Return the [X, Y] coordinate for the center point of the cell that contains the specified text.  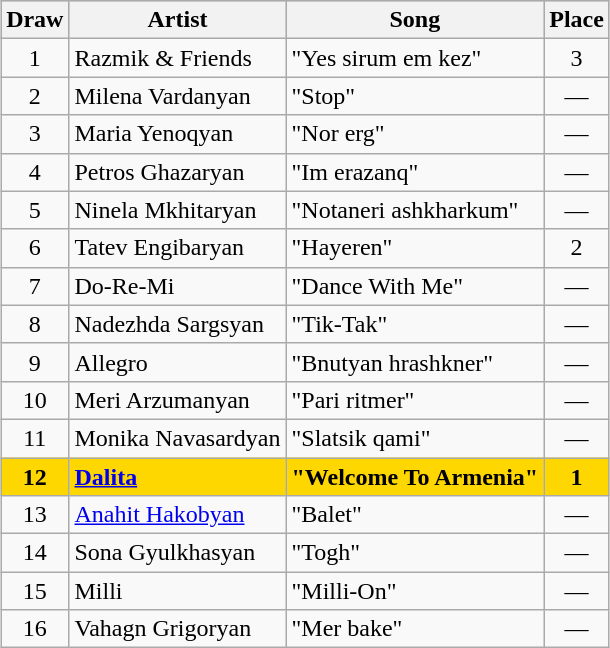
16 [35, 629]
9 [35, 362]
8 [35, 324]
Vahagn Grigoryan [178, 629]
"Stop" [415, 96]
"Togh" [415, 553]
Tatev Engibaryan [178, 248]
12 [35, 477]
15 [35, 591]
Dalita [178, 477]
Place [577, 20]
Milena Vardanyan [178, 96]
Draw [35, 20]
Anahit Hakobyan [178, 515]
"Pari ritmer" [415, 400]
Nadezhda Sargsyan [178, 324]
Ninela Mkhitaryan [178, 210]
"Balet" [415, 515]
Razmik & Friends [178, 58]
"Milli-On" [415, 591]
"Bnutyan hrashkner" [415, 362]
Petros Ghazaryan [178, 172]
Artist [178, 20]
"Tik-Tak" [415, 324]
"Hayeren" [415, 248]
Monika Navasardyan [178, 438]
Do-Re-Mi [178, 286]
5 [35, 210]
Song [415, 20]
11 [35, 438]
"Notaneri ashkharkum" [415, 210]
Allegro [178, 362]
Meri Arzumanyan [178, 400]
"Welcome To Armenia" [415, 477]
"Nor erg" [415, 134]
"Slatsik qami" [415, 438]
Milli [178, 591]
14 [35, 553]
Maria Yenoqyan [178, 134]
"Yes sirum em kez" [415, 58]
Sona Gyulkhasyan [178, 553]
10 [35, 400]
"Dance With Me" [415, 286]
7 [35, 286]
"Mer bake" [415, 629]
"Im erazanq" [415, 172]
4 [35, 172]
6 [35, 248]
13 [35, 515]
